Scan for the cell matching the given text and deliver its [X, Y] coordinate at center. 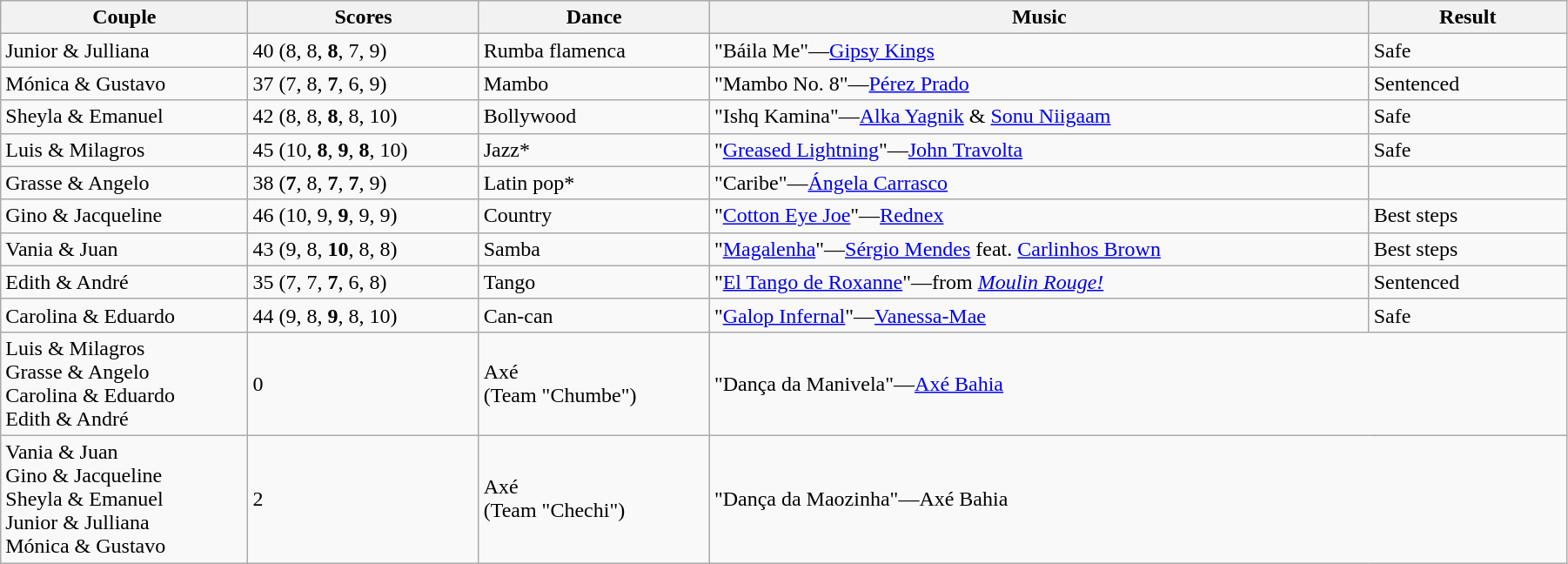
42 (8, 8, 8, 8, 10) [364, 117]
Mónica & Gustavo [124, 84]
"El Tango de Roxanne"—from Moulin Rouge! [1039, 282]
0 [364, 383]
Country [593, 216]
Can-can [593, 315]
38 (7, 8, 7, 7, 9) [364, 183]
"Greased Lightning"—John Travolta [1039, 150]
Rumba flamenca [593, 50]
"Magalenha"—Sérgio Mendes feat. Carlinhos Brown [1039, 249]
Jazz* [593, 150]
40 (8, 8, 8, 7, 9) [364, 50]
Samba [593, 249]
Luis & MilagrosGrasse & AngeloCarolina & EduardoEdith & André [124, 383]
Edith & André [124, 282]
Junior & Julliana [124, 50]
Dance [593, 17]
Result [1467, 17]
"Báila Me"—Gipsy Kings [1039, 50]
"Dança da Maozinha"—Axé Bahia [1138, 499]
Sheyla & Emanuel [124, 117]
"Dança da Manivela"—Axé Bahia [1138, 383]
Gino & Jacqueline [124, 216]
2 [364, 499]
Couple [124, 17]
Vania & JuanGino & JacquelineSheyla & EmanuelJunior & JullianaMónica & Gustavo [124, 499]
44 (9, 8, 9, 8, 10) [364, 315]
37 (7, 8, 7, 6, 9) [364, 84]
Bollywood [593, 117]
"Mambo No. 8"—Pérez Prado [1039, 84]
Vania & Juan [124, 249]
35 (7, 7, 7, 6, 8) [364, 282]
Scores [364, 17]
Latin pop* [593, 183]
Music [1039, 17]
Mambo [593, 84]
"Caribe"—Ángela Carrasco [1039, 183]
46 (10, 9, 9, 9, 9) [364, 216]
Luis & Milagros [124, 150]
Carolina & Eduardo [124, 315]
"Ishq Kamina"—Alka Yagnik & Sonu Niigaam [1039, 117]
"Galop Infernal"—Vanessa-Mae [1039, 315]
Axé(Team "Chumbe") [593, 383]
"Cotton Eye Joe"—Rednex [1039, 216]
Axé(Team "Chechi") [593, 499]
Grasse & Angelo [124, 183]
Tango [593, 282]
45 (10, 8, 9, 8, 10) [364, 150]
43 (9, 8, 10, 8, 8) [364, 249]
